Find where the given text appears and provide that cell's center as [x, y] coordinate. 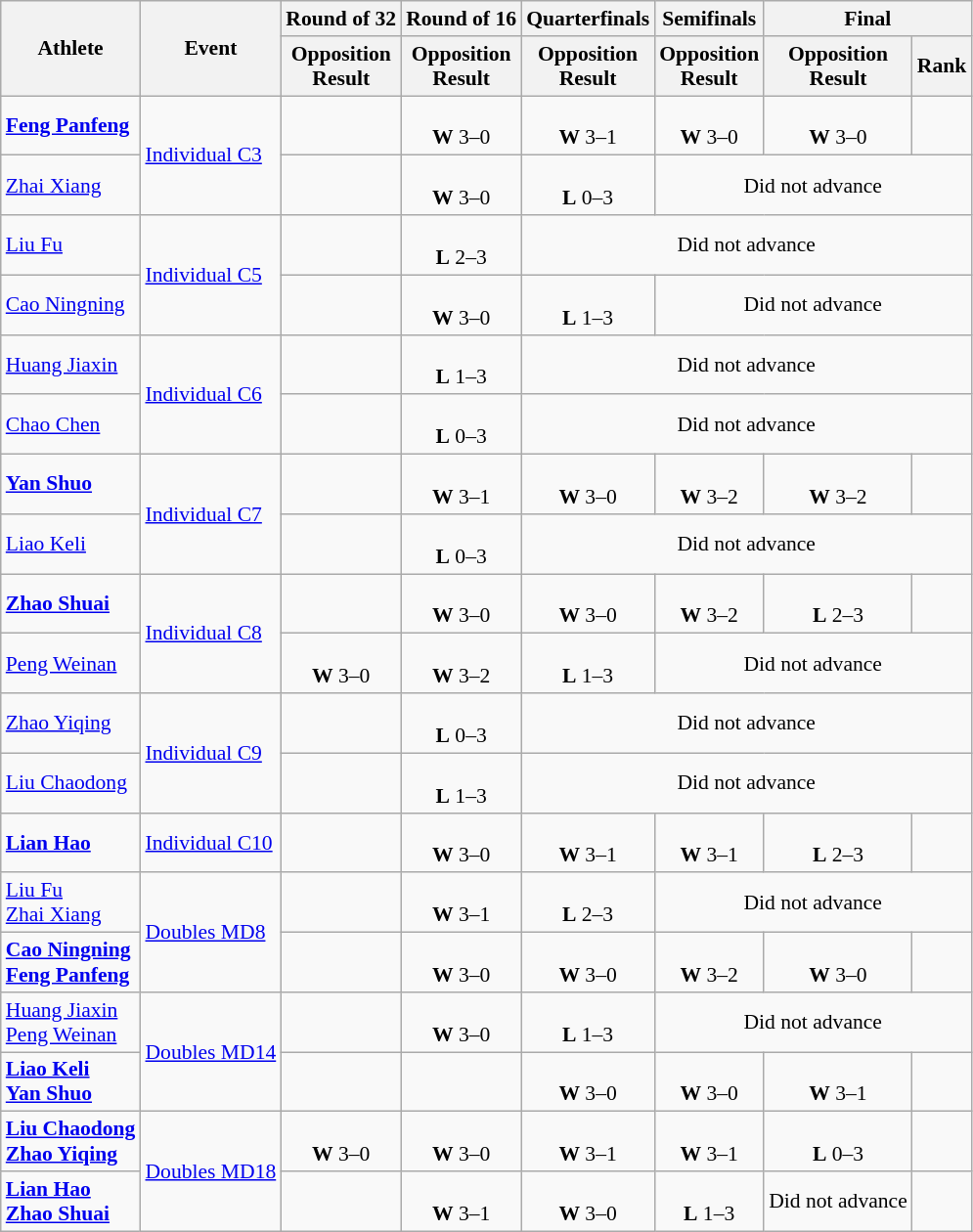
Individual C3 [210, 155]
Cao NingningFeng Panfeng [70, 962]
Zhao Shuai [70, 604]
Yan Shuo [70, 485]
Zhao Yiqing [70, 724]
Doubles MD8 [210, 933]
Individual C7 [210, 514]
Huang JiaxinPeng Weinan [70, 1023]
Round of 16 [462, 19]
Peng Weinan [70, 663]
Chao Chen [70, 424]
Lian Hao [70, 843]
Feng Panfeng [70, 125]
Liu Fu [70, 244]
Individual C9 [210, 753]
Final [867, 19]
Event [210, 49]
Doubles MD18 [210, 1171]
Individual C8 [210, 634]
Lian HaoZhao Shuai [70, 1201]
Liao Keli [70, 544]
Liao KeliYan Shuo [70, 1081]
Athlete [70, 49]
Rank [943, 66]
Doubles MD14 [210, 1052]
Huang Jiaxin [70, 364]
Individual C5 [210, 275]
Cao Ningning [70, 305]
Liu Chaodong [70, 782]
Semifinals [709, 19]
Zhai Xiang [70, 186]
Individual C6 [210, 394]
Individual C10 [210, 843]
Round of 32 [340, 19]
Liu FuZhai Xiang [70, 903]
Liu ChaodongZhao Yiqing [70, 1142]
Quarterfinals [588, 19]
